Determine the (x, y) coordinate at the center of the cell enclosing the given text.  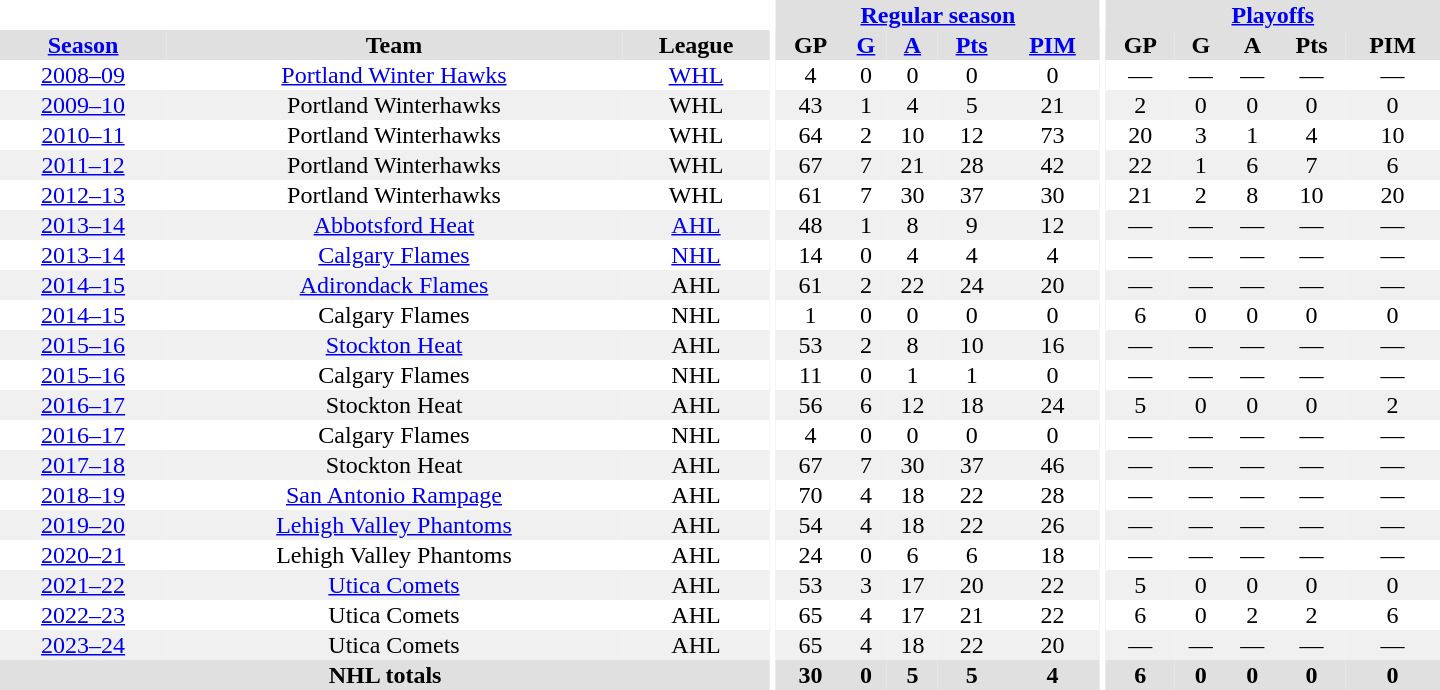
42 (1052, 165)
2008–09 (83, 75)
2022–23 (83, 615)
73 (1052, 135)
Portland Winter Hawks (394, 75)
26 (1052, 525)
NHL totals (385, 675)
56 (810, 405)
Adirondack Flames (394, 285)
54 (810, 525)
2011–12 (83, 165)
11 (810, 375)
2020–21 (83, 555)
2023–24 (83, 645)
9 (972, 225)
16 (1052, 345)
70 (810, 495)
14 (810, 255)
43 (810, 105)
Regular season (938, 15)
2009–10 (83, 105)
2010–11 (83, 135)
48 (810, 225)
Season (83, 45)
Playoffs (1273, 15)
2021–22 (83, 585)
64 (810, 135)
2019–20 (83, 525)
2017–18 (83, 465)
Team (394, 45)
San Antonio Rampage (394, 495)
League (696, 45)
46 (1052, 465)
2018–19 (83, 495)
2012–13 (83, 195)
Abbotsford Heat (394, 225)
